Identify which cell holds the provided text, then report its (x, y) central coordinate. 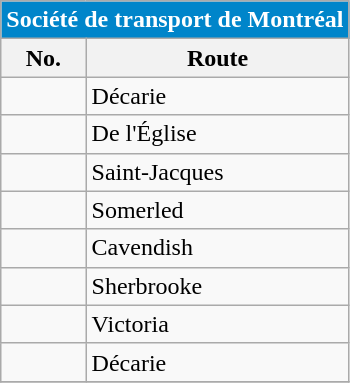
Cavendish (218, 248)
No. (44, 58)
Victoria (218, 324)
Sherbrooke (218, 286)
De l'Église (218, 134)
Route (218, 58)
Somerled (218, 210)
Société de transport de Montréal (175, 20)
Saint-Jacques (218, 172)
